Scan for the cell matching the given text and deliver its [X, Y] coordinate at center. 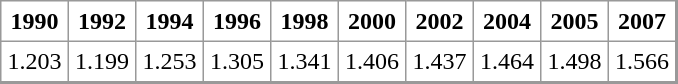
1.199 [102, 62]
1998 [305, 21]
1994 [170, 21]
1.253 [170, 62]
1.203 [35, 62]
1.305 [237, 62]
1.566 [642, 62]
1.464 [507, 62]
2007 [642, 21]
2002 [440, 21]
1996 [237, 21]
1.498 [575, 62]
1.437 [440, 62]
1.406 [372, 62]
2005 [575, 21]
2000 [372, 21]
1.341 [305, 62]
1990 [35, 21]
1992 [102, 21]
2004 [507, 21]
